For the text-containing cell, return its midpoint in (x, y) coordinate format. 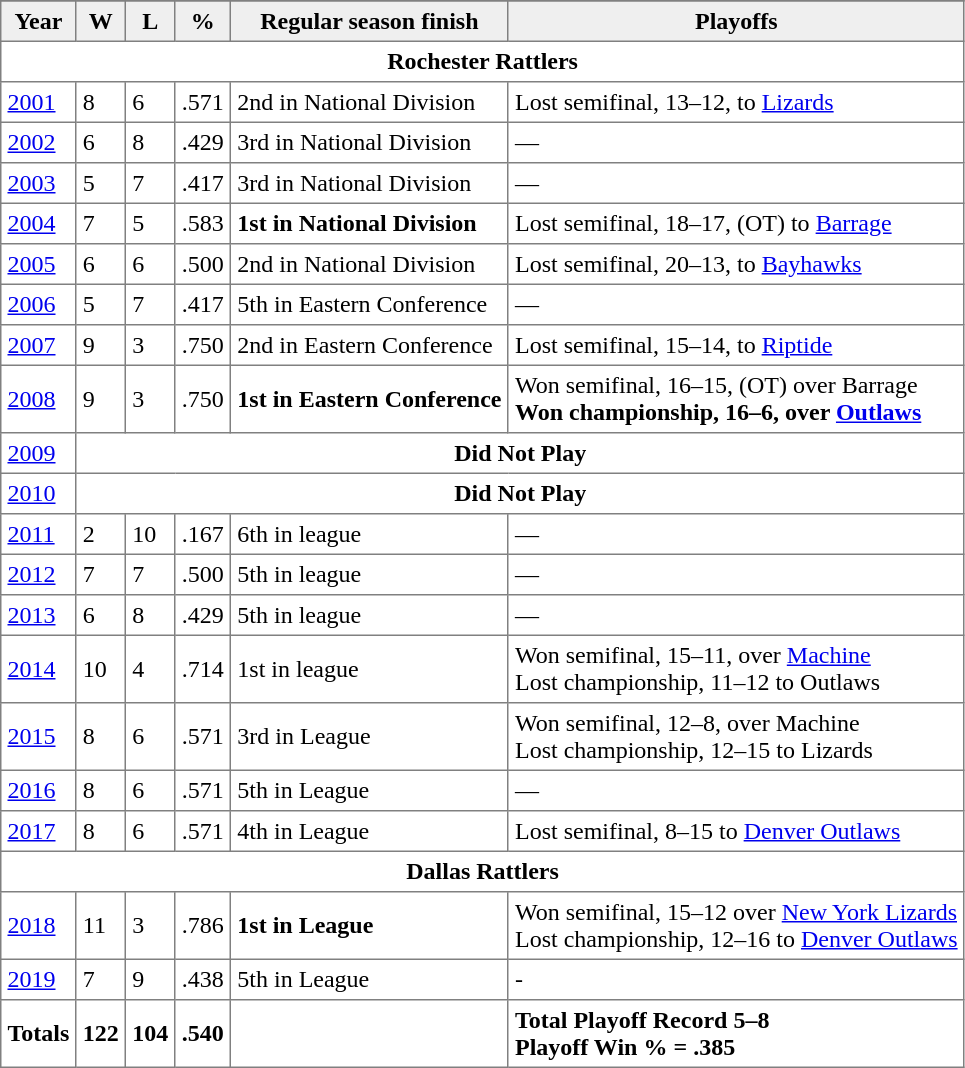
104 (151, 1034)
4 (151, 669)
L (151, 21)
.438 (203, 979)
Won semifinal, 16–15, (OT) over BarrageWon championship, 16–6, over Outlaws (736, 399)
W (101, 21)
2011 (38, 534)
2017 (38, 831)
3rd in League (370, 737)
2010 (38, 493)
.583 (203, 223)
5th in Eastern Conference (370, 304)
2005 (38, 264)
2018 (38, 926)
2019 (38, 979)
2014 (38, 669)
.167 (203, 534)
Rochester Rattlers (483, 61)
Won semifinal, 15–12 over New York LizardsLost championship, 12–16 to Denver Outlaws (736, 926)
2016 (38, 790)
6th in league (370, 534)
Lost semifinal, 15–14, to Riptide (736, 345)
2006 (38, 304)
2013 (38, 615)
1st in League (370, 926)
Won semifinal, 12–8, over MachineLost championship, 12–15 to Lizards (736, 737)
2nd in Eastern Conference (370, 345)
2009 (38, 453)
% (203, 21)
.714 (203, 669)
2007 (38, 345)
Totals (38, 1034)
2012 (38, 574)
2008 (38, 399)
Lost semifinal, 8–15 to Denver Outlaws (736, 831)
Lost semifinal, 20–13, to Bayhawks (736, 264)
Regular season finish (370, 21)
.540 (203, 1034)
- (736, 979)
Lost semifinal, 18–17, (OT) to Barrage (736, 223)
Playoffs (736, 21)
2001 (38, 102)
1st in Eastern Conference (370, 399)
Total Playoff Record 5–8 Playoff Win % = .385 (736, 1034)
1st in league (370, 669)
2002 (38, 142)
2 (101, 534)
Dallas Rattlers (483, 871)
1st in National Division (370, 223)
122 (101, 1034)
4th in League (370, 831)
Lost semifinal, 13–12, to Lizards (736, 102)
Won semifinal, 15–11, over MachineLost championship, 11–12 to Outlaws (736, 669)
2004 (38, 223)
2003 (38, 183)
Year (38, 21)
.786 (203, 926)
11 (101, 926)
2015 (38, 737)
